Extract the [x, y] coordinate from the center of the cell holding the provided text.  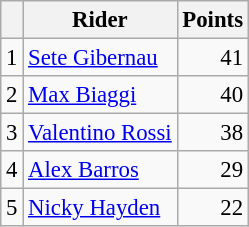
Points [212, 20]
2 [12, 95]
Rider [100, 20]
29 [212, 170]
5 [12, 208]
22 [212, 208]
Max Biaggi [100, 95]
1 [12, 58]
Nicky Hayden [100, 208]
4 [12, 170]
41 [212, 58]
3 [12, 133]
Valentino Rossi [100, 133]
Alex Barros [100, 170]
40 [212, 95]
Sete Gibernau [100, 58]
38 [212, 133]
